Determine the (x, y) coordinate at the center of the cell enclosing the given text.  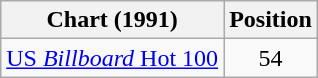
US Billboard Hot 100 (112, 58)
Position (271, 20)
Chart (1991) (112, 20)
54 (271, 58)
